Extract the [x, y] coordinate from the center of the cell holding the provided text.  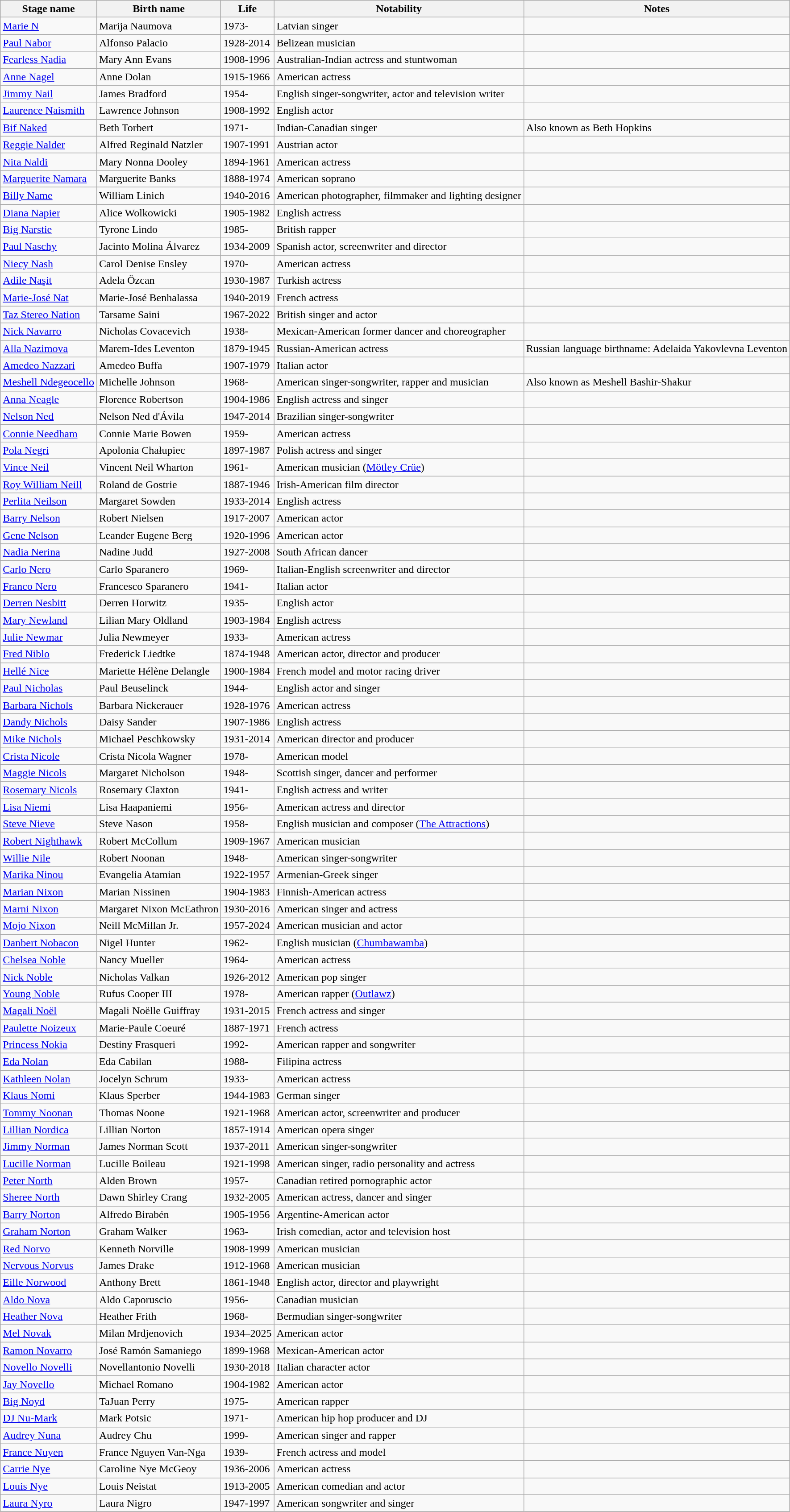
American soprano [399, 178]
Paul Nabor [49, 43]
1921-1968 [247, 1113]
Steve Nason [159, 824]
Adile Naşit [49, 281]
1930-1987 [247, 281]
Klaus Sperber [159, 1096]
English actress and singer [399, 399]
1954- [247, 94]
Marguerite Banks [159, 178]
Maggie Nicols [49, 773]
Nervous Norvus [49, 1265]
Robert Nighthawk [49, 841]
Margaret Nixon McEathron [159, 909]
1947-2014 [247, 416]
1927-2008 [247, 552]
1937-2011 [247, 1147]
1920-1996 [247, 535]
Alfredo Birabén [159, 1214]
1879-1945 [247, 348]
1928-2014 [247, 43]
Robert McCollum [159, 841]
British rapper [399, 230]
1962- [247, 943]
Laura Nyro [49, 1503]
Aldo Caporuscio [159, 1300]
Marie-José Benhalassa [159, 298]
American songwriter and singer [399, 1503]
American musician (Mötley Crüe) [399, 467]
American singer-songwriter, rapper and musician [399, 382]
Eda Cabilan [159, 1062]
Beth Torbert [159, 128]
Heather Nova [49, 1317]
Turkish actress [399, 281]
Chelsea Noble [49, 960]
Frederick Liedtke [159, 654]
Alice Wolkowicki [159, 213]
France Nguyen Van-Nga [159, 1452]
1985- [247, 230]
1928-1976 [247, 705]
Rosemary Claxton [159, 790]
James Drake [159, 1265]
1874-1948 [247, 654]
Jay Novello [49, 1384]
Notes [657, 9]
English singer-songwriter, actor and television writer [399, 94]
Crista Nicola Wagner [159, 756]
American actor, screenwriter and producer [399, 1113]
1922-1957 [247, 875]
DJ Nu-Mark [49, 1418]
Jacinto Molina Álvarez [159, 247]
Vincent Neil Wharton [159, 467]
1905-1956 [247, 1214]
Rosemary Nicols [49, 790]
Derren Horwitz [159, 603]
Lisa Haapaniemi [159, 807]
Nadia Nerina [49, 552]
Russian-American actress [399, 348]
1905-1982 [247, 213]
TaJuan Perry [159, 1401]
1917-2007 [247, 518]
1888-1974 [247, 178]
Barry Norton [49, 1214]
Nick Navarro [49, 331]
1912-1968 [247, 1265]
1932-2005 [247, 1197]
English musician (Chumbawamba) [399, 943]
1964- [247, 960]
1908-1992 [247, 111]
Julie Newmar [49, 637]
Marian Nixon [49, 892]
1907-1979 [247, 365]
Amedeo Nazzari [49, 365]
Carol Denise Ensley [159, 264]
Magali Noël [49, 1011]
Nadine Judd [159, 552]
Mary Ann Evans [159, 60]
Fearless Nadia [49, 60]
1944-1983 [247, 1096]
Marie-José Nat [49, 298]
French actress and singer [399, 1011]
Scottish singer, dancer and performer [399, 773]
1915-1966 [247, 77]
French model and motor racing driver [399, 671]
Graham Norton [49, 1231]
Amedeo Buffa [159, 365]
Audrey Chu [159, 1435]
Taz Stereo Nation [49, 315]
Jimmy Nail [49, 94]
American actor, director and producer [399, 654]
Willie Nile [49, 858]
1921-1998 [247, 1164]
Perlita Neilson [49, 501]
1935- [247, 603]
English actress and writer [399, 790]
Canadian musician [399, 1300]
Robert Noonan [159, 858]
1970- [247, 264]
1958- [247, 824]
German singer [399, 1096]
Carrie Nye [49, 1469]
Dandy Nichols [49, 722]
Novello Novelli [49, 1367]
American singer, radio personality and actress [399, 1164]
Niecy Nash [49, 264]
Marija Naumova [159, 26]
Argentine-American actor [399, 1214]
1899-1968 [247, 1350]
1957- [247, 1181]
Paul Naschy [49, 247]
Mexican-American actor [399, 1350]
1930-2016 [247, 909]
Roland de Gostrie [159, 484]
American rapper and songwriter [399, 1045]
Finnish-American actress [399, 892]
American musician and actor [399, 926]
1961- [247, 467]
1861-1948 [247, 1282]
Louis Nye [49, 1486]
Ramon Novarro [49, 1350]
France Nuyen [49, 1452]
Paul Beuselinck [159, 688]
1939- [247, 1452]
Brazilian singer-songwriter [399, 416]
1947-1997 [247, 1503]
American opera singer [399, 1130]
Paul Nicholas [49, 688]
Also known as Beth Hopkins [657, 128]
Marguerite Namara [49, 178]
Destiny Frasqueri [159, 1045]
Novellantonio Novelli [159, 1367]
Daisy Sander [159, 722]
1907-1991 [247, 145]
American actress, dancer and singer [399, 1197]
1934–2025 [247, 1334]
1999- [247, 1435]
1944- [247, 688]
Magali Noëlle Guiffray [159, 1011]
Tarsame Saini [159, 315]
Carlo Nero [49, 569]
Fred Niblo [49, 654]
Nita Naldi [49, 162]
British singer and actor [399, 315]
1940-2016 [247, 195]
Francesco Sparanero [159, 586]
Bif Naked [49, 128]
1933-2014 [247, 501]
Danbert Nobacon [49, 943]
Stage name [49, 9]
English actor, director and playwright [399, 1282]
Barbara Nickerauer [159, 705]
Milan Mrdjenovich [159, 1334]
Derren Nesbitt [49, 603]
American singer and rapper [399, 1435]
Connie Needham [49, 433]
Polish actress and singer [399, 450]
Young Noble [49, 994]
Audrey Nuna [49, 1435]
Jimmy Norman [49, 1147]
Florence Robertson [159, 399]
1904-1986 [247, 399]
Lillian Norton [159, 1130]
Michelle Johnson [159, 382]
James Bradford [159, 94]
Mike Nichols [49, 739]
Lisa Niemi [49, 807]
Lawrence Johnson [159, 111]
1931-2014 [247, 739]
Adela Özcan [159, 281]
Armenian-Greek singer [399, 875]
Alfred Reginald Natzler [159, 145]
Vince Neil [49, 467]
Filipina actress [399, 1062]
Carlo Sparanero [159, 569]
Neill McMillan Jr. [159, 926]
Big Noyd [49, 1401]
American actress and director [399, 807]
Graham Walker [159, 1231]
Hellé Nice [49, 671]
1992- [247, 1045]
Reggie Nalder [49, 145]
Notability [399, 9]
Kenneth Norville [159, 1248]
Meshell Ndegeocello [49, 382]
Mexican-American former dancer and choreographer [399, 331]
American rapper [399, 1401]
Mariette Hélène Delangle [159, 671]
Anne Dolan [159, 77]
Tommy Noonan [49, 1113]
Irish-American film director [399, 484]
1967-2022 [247, 315]
1903-1984 [247, 620]
1904-1982 [247, 1384]
American photographer, filmmaker and lighting designer [399, 195]
Roy William Neill [49, 484]
Alden Brown [159, 1181]
Nicholas Valkan [159, 977]
Irish comedian, actor and television host [399, 1231]
Anthony Brett [159, 1282]
Marian Nissinen [159, 892]
American comedian and actor [399, 1486]
Pola Negri [49, 450]
Crista Nicole [49, 756]
Heather Frith [159, 1317]
Barbara Nichols [49, 705]
Alla Nazimova [49, 348]
Lillian Nordica [49, 1130]
1887-1971 [247, 1027]
Big Narstie [49, 230]
1940-2019 [247, 298]
Aldo Nova [49, 1300]
Louis Neistat [159, 1486]
1908-1999 [247, 1248]
Bermudian singer-songwriter [399, 1317]
1957-2024 [247, 926]
Nancy Mueller [159, 960]
1973- [247, 26]
Marem-Ides Leventon [159, 348]
Marie N [49, 26]
Mel Novak [49, 1334]
Italian-English screenwriter and director [399, 569]
Lilian Mary Oldland [159, 620]
South African dancer [399, 552]
Robert Nielsen [159, 518]
1934-2009 [247, 247]
Lucille Norman [49, 1164]
1904-1983 [247, 892]
Lucille Boileau [159, 1164]
Apolonia Chałupiec [159, 450]
Caroline Nye McGeoy [159, 1469]
1887-1946 [247, 484]
Evangelia Atamian [159, 875]
Alfonso Palacio [159, 43]
James Norman Scott [159, 1147]
English musician and composer (The Attractions) [399, 824]
1897-1987 [247, 450]
1931-2015 [247, 1011]
Margaret Sowden [159, 501]
Franco Nero [49, 586]
Canadian retired pornographic actor [399, 1181]
Princess Nokia [49, 1045]
Life [247, 9]
Anne Nagel [49, 77]
Indian-Canadian singer [399, 128]
Steve Nieve [49, 824]
Thomas Noone [159, 1113]
Kathleen Nolan [49, 1079]
1909-1967 [247, 841]
Michael Peschkowsky [159, 739]
1930-2018 [247, 1367]
1908-1996 [247, 60]
1926-2012 [247, 977]
English actor and singer [399, 688]
Dawn Shirley Crang [159, 1197]
Barry Nelson [49, 518]
Laurence Naismith [49, 111]
Laura Nigro [159, 1503]
Rufus Cooper III [159, 994]
American model [399, 756]
José Ramón Samaniego [159, 1350]
1963- [247, 1231]
Nelson Ned d'Ávila [159, 416]
Nigel Hunter [159, 943]
1907-1986 [247, 722]
American director and producer [399, 739]
1936-2006 [247, 1469]
Marie-Paule Coeuré [159, 1027]
Spanish actor, screenwriter and director [399, 247]
Anna Neagle [49, 399]
Australian-Indian actress and stuntwoman [399, 60]
Nelson Ned [49, 416]
1913-2005 [247, 1486]
Mojo Nixon [49, 926]
Paulette Noizeux [49, 1027]
Klaus Nomi [49, 1096]
Connie Marie Bowen [159, 433]
Diana Napier [49, 213]
Nicholas Covacevich [159, 331]
American rapper (Outlawz) [399, 994]
Marni Nixon [49, 909]
Belizean musician [399, 43]
Austrian actor [399, 145]
Michael Romano [159, 1384]
1900-1984 [247, 671]
Eda Nolan [49, 1062]
American singer and actress [399, 909]
1975- [247, 1401]
1988- [247, 1062]
Margaret Nicholson [159, 773]
Billy Name [49, 195]
1894-1961 [247, 162]
Mark Potsic [159, 1418]
Italian character actor [399, 1367]
Mary Newland [49, 620]
1959- [247, 433]
Nick Noble [49, 977]
1969- [247, 569]
Red Norvo [49, 1248]
Tyrone Lindo [159, 230]
Eille Norwood [49, 1282]
Sheree North [49, 1197]
Birth name [159, 9]
American hip hop producer and DJ [399, 1418]
Marika Ninou [49, 875]
Gene Nelson [49, 535]
William Linich [159, 195]
Peter North [49, 1181]
Latvian singer [399, 26]
Jocelyn Schrum [159, 1079]
Also known as Meshell Bashir-Shakur [657, 382]
Julia Newmeyer [159, 637]
1938- [247, 331]
Leander Eugene Berg [159, 535]
1857-1914 [247, 1130]
American pop singer [399, 977]
French actress and model [399, 1452]
Mary Nonna Dooley [159, 162]
Russian language birthname: Adelaida Yakovlevna Leventon [657, 348]
